Find where the given text appears and provide that cell's center as (x, y) coordinate. 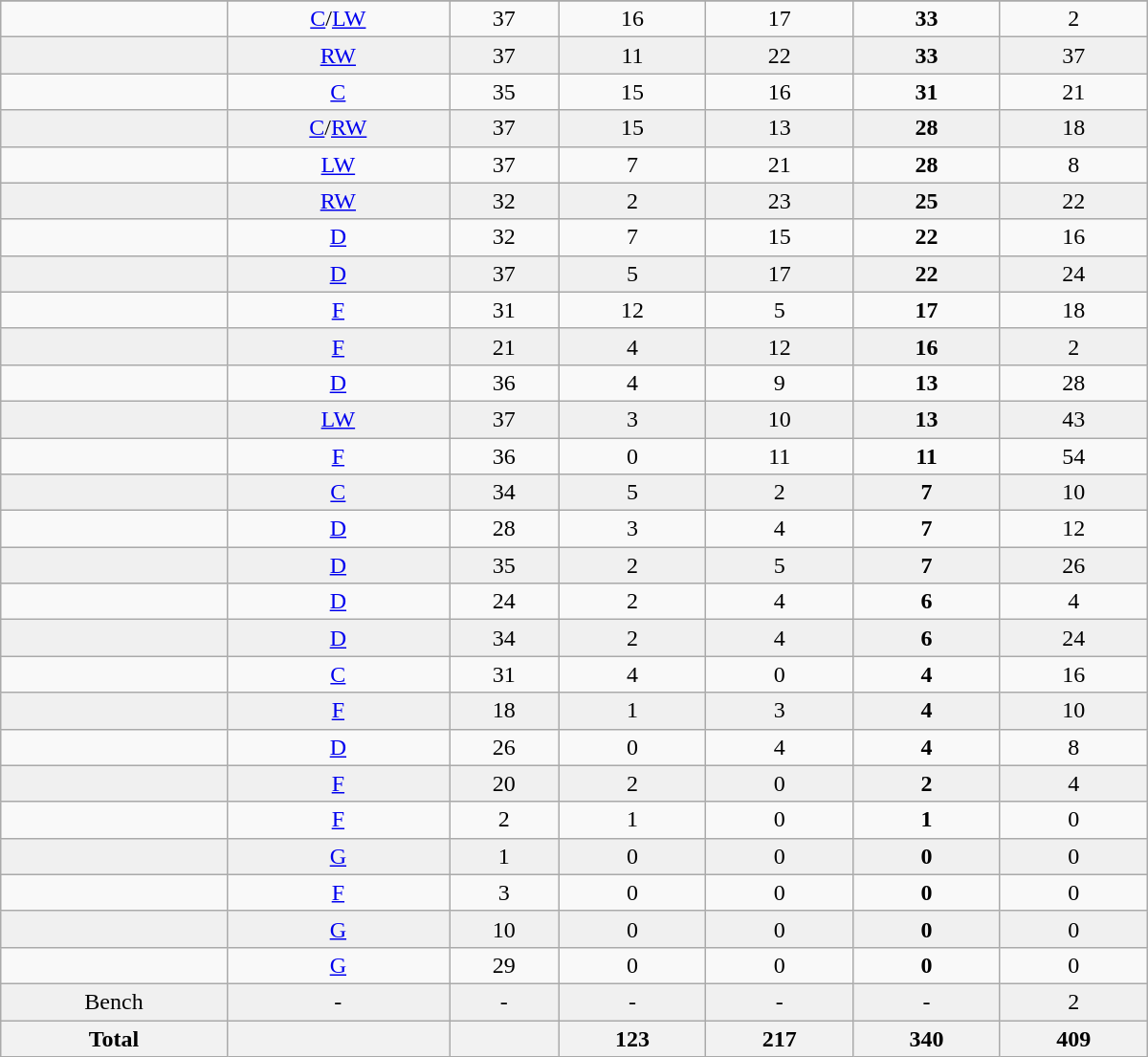
340 (927, 1038)
Bench (114, 1002)
43 (1073, 419)
Total (114, 1038)
29 (505, 965)
25 (927, 201)
123 (632, 1038)
20 (505, 783)
9 (780, 383)
217 (780, 1038)
23 (780, 201)
54 (1073, 456)
C/LW (338, 19)
C/RW (338, 128)
409 (1073, 1038)
